Output the (X, Y) coordinate of the center of the cell containing the given text.  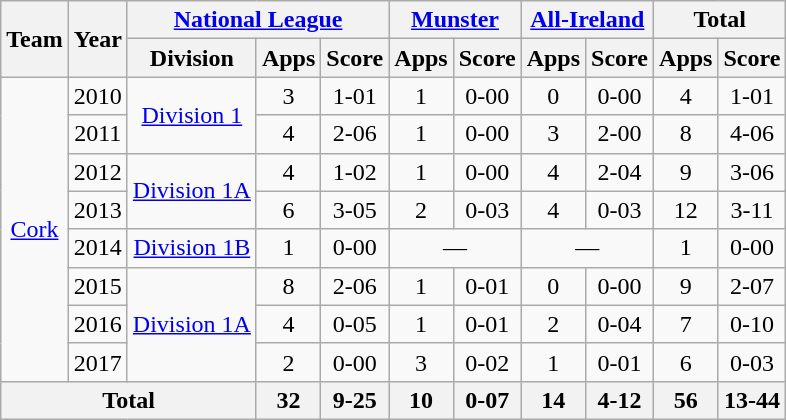
2016 (98, 324)
2010 (98, 96)
Division 1 (192, 115)
1-02 (355, 172)
2012 (98, 172)
0-10 (752, 324)
Team (35, 39)
2-04 (620, 172)
10 (421, 400)
Division 1B (192, 248)
12 (686, 210)
All-Ireland (587, 20)
3-06 (752, 172)
Year (98, 39)
13-44 (752, 400)
0-04 (620, 324)
2014 (98, 248)
2015 (98, 286)
4-12 (620, 400)
2017 (98, 362)
4-06 (752, 134)
0-07 (487, 400)
National League (258, 20)
32 (288, 400)
56 (686, 400)
Munster (455, 20)
0-05 (355, 324)
2011 (98, 134)
Division (192, 58)
7 (686, 324)
2-07 (752, 286)
9-25 (355, 400)
2-00 (620, 134)
14 (553, 400)
Cork (35, 229)
2013 (98, 210)
3-05 (355, 210)
3-11 (752, 210)
0-02 (487, 362)
